Detect which cell encompasses the target text, then output its [X, Y] center coordinate. 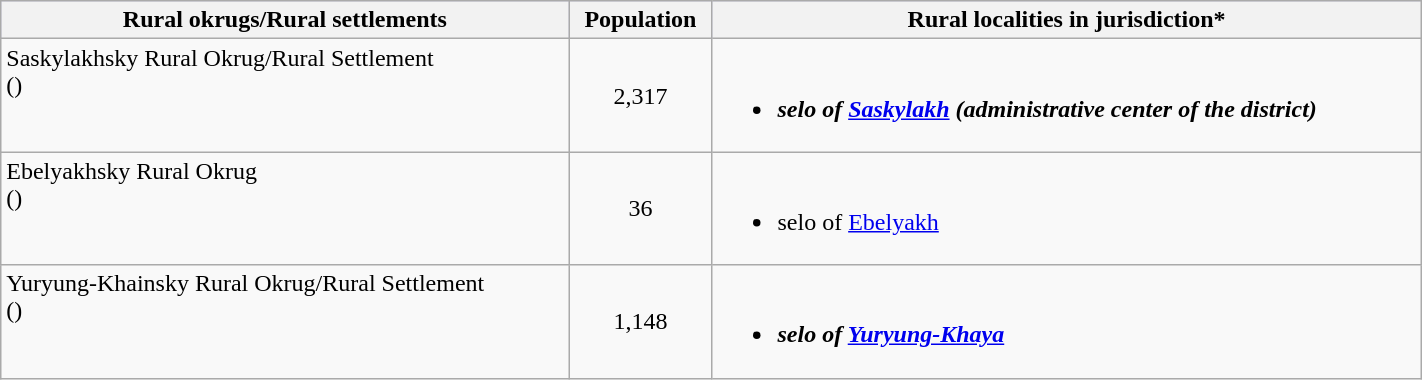
2,317 [640, 96]
Yuryung-Khainsky Rural Okrug/Rural Settlement() [285, 322]
36 [640, 208]
selo of Ebelyakh [1066, 208]
Ebelyakhsky Rural Okrug() [285, 208]
Rural okrugs/Rural settlements [285, 20]
Saskylakhsky Rural Okrug/Rural Settlement() [285, 96]
1,148 [640, 322]
Rural localities in jurisdiction* [1066, 20]
Population [640, 20]
selo of Saskylakh (administrative center of the district) [1066, 96]
selo of Yuryung-Khaya [1066, 322]
